Return the (x, y) coordinate for the center point of the cell that contains the specified text.  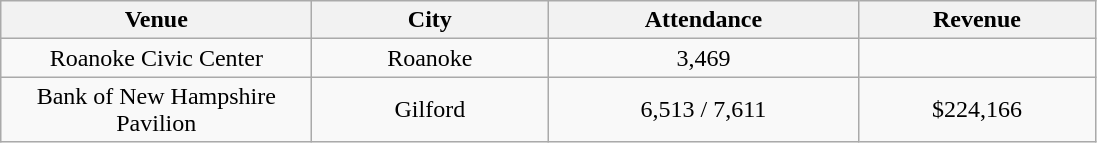
6,513 / 7,611 (704, 110)
3,469 (704, 58)
City (430, 20)
Revenue (977, 20)
Roanoke Civic Center (156, 58)
Venue (156, 20)
Gilford (430, 110)
Bank of New Hampshire Pavilion (156, 110)
Roanoke (430, 58)
Attendance (704, 20)
$224,166 (977, 110)
